Search for the cell housing the specified text and yield its [x, y] center coordinate. 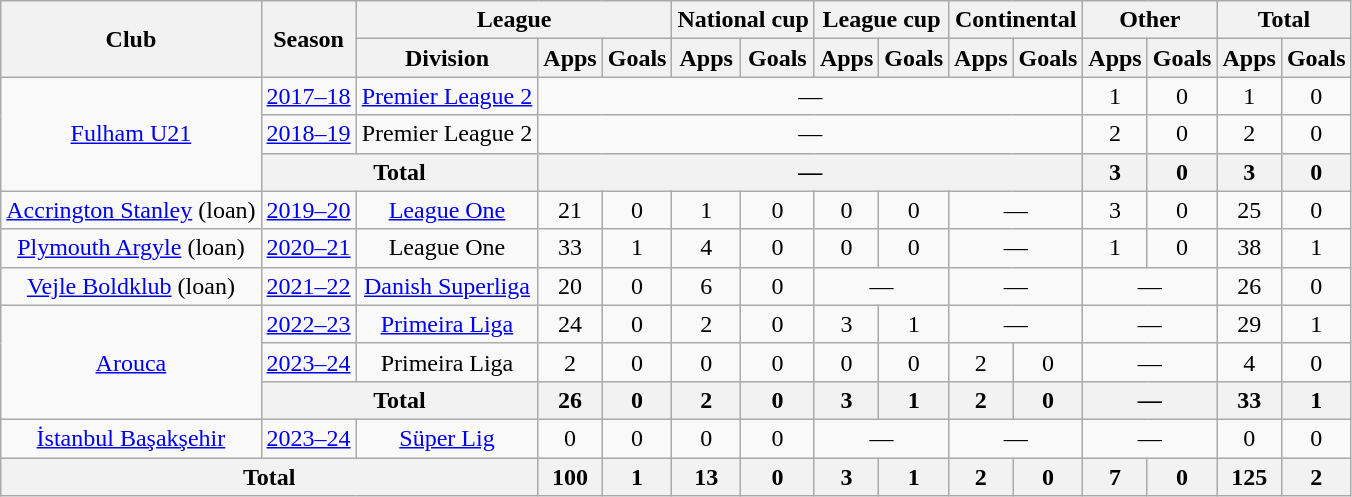
Season [308, 39]
6 [706, 286]
Continental [1016, 20]
Club [131, 39]
29 [1249, 324]
2017–18 [308, 96]
İstanbul Başakşehir [131, 438]
24 [570, 324]
League [514, 20]
125 [1249, 477]
2022–23 [308, 324]
2021–22 [308, 286]
League cup [881, 20]
2020–21 [308, 248]
Fulham U21 [131, 134]
Danish Superliga [447, 286]
2018–19 [308, 134]
Accrington Stanley (loan) [131, 210]
National cup [743, 20]
Vejle Boldklub (loan) [131, 286]
Arouca [131, 362]
Plymouth Argyle (loan) [131, 248]
38 [1249, 248]
Süper Lig [447, 438]
2019–20 [308, 210]
21 [570, 210]
25 [1249, 210]
Division [447, 58]
Other [1150, 20]
20 [570, 286]
13 [706, 477]
7 [1115, 477]
100 [570, 477]
